Locate the cell with the specified text and output its [x, y] center coordinate. 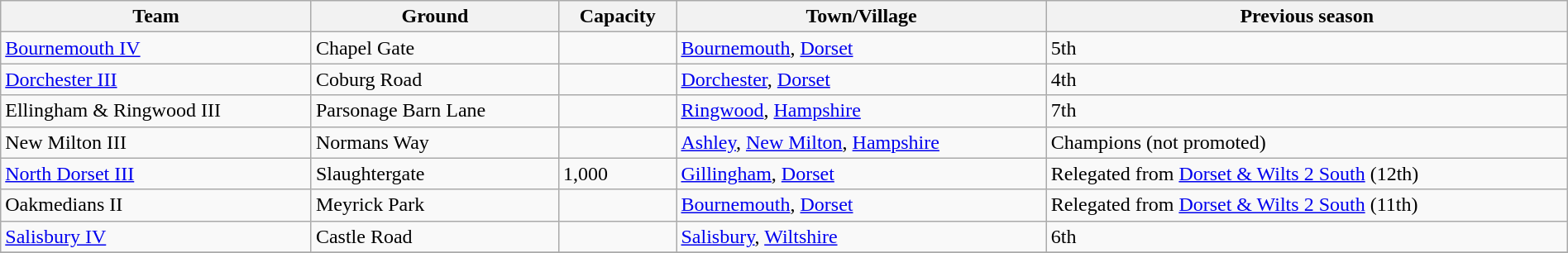
Salisbury IV [156, 236]
Town/Village [862, 17]
Oakmedians II [156, 205]
Ellingham & Ringwood III [156, 111]
Salisbury, Wiltshire [862, 236]
Parsonage Barn Lane [435, 111]
5th [1307, 48]
1,000 [617, 174]
New Milton III [156, 142]
Meyrick Park [435, 205]
Chapel Gate [435, 48]
Relegated from Dorset & Wilts 2 South (11th) [1307, 205]
Champions (not promoted) [1307, 142]
6th [1307, 236]
Ground [435, 17]
North Dorset III [156, 174]
Ashley, New Milton, Hampshire [862, 142]
Gillingham, Dorset [862, 174]
Normans Way [435, 142]
4th [1307, 79]
Castle Road [435, 236]
Relegated from Dorset & Wilts 2 South (12th) [1307, 174]
Team [156, 17]
Previous season [1307, 17]
Coburg Road [435, 79]
Slaughtergate [435, 174]
Dorchester, Dorset [862, 79]
Bournemouth IV [156, 48]
Dorchester III [156, 79]
Capacity [617, 17]
7th [1307, 111]
Ringwood, Hampshire [862, 111]
